Determine the (x, y) coordinate at the center of the cell enclosing the given text.  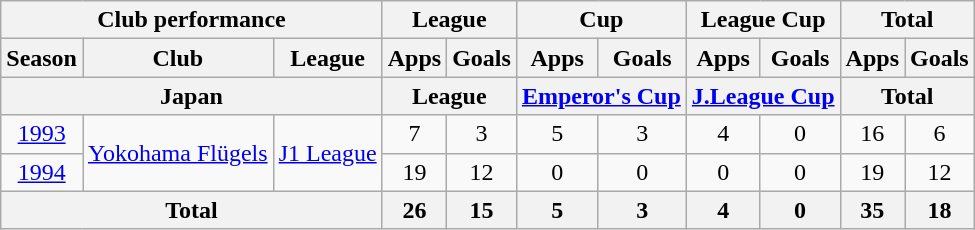
26 (414, 210)
J.League Cup (763, 96)
League Cup (763, 20)
35 (872, 210)
1994 (42, 172)
7 (414, 134)
Cup (601, 20)
1993 (42, 134)
Club (178, 58)
J1 League (328, 153)
Season (42, 58)
15 (482, 210)
6 (939, 134)
18 (939, 210)
Club performance (192, 20)
Emperor's Cup (601, 96)
Yokohama Flügels (178, 153)
16 (872, 134)
Japan (192, 96)
